Return the [x, y] coordinate for the center point of the cell that contains the specified text.  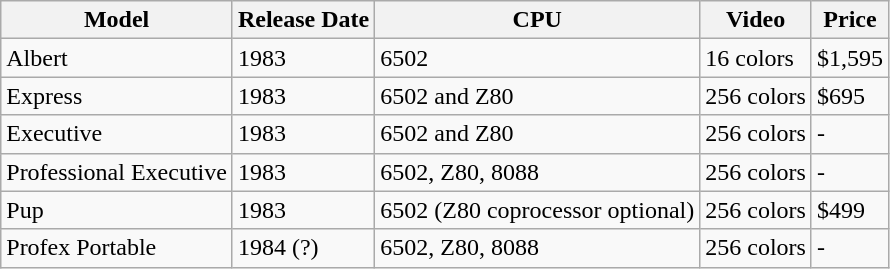
Model [117, 20]
1984 (?) [303, 248]
Release Date [303, 20]
$695 [850, 96]
6502 (Z80 coprocessor optional) [538, 210]
$499 [850, 210]
Price [850, 20]
Albert [117, 58]
6502 [538, 58]
Professional Executive [117, 172]
Profex Portable [117, 248]
$1,595 [850, 58]
Pup [117, 210]
Executive [117, 134]
CPU [538, 20]
Express [117, 96]
Video [756, 20]
16 colors [756, 58]
